Return (X, Y) of the center of cell containing provided text 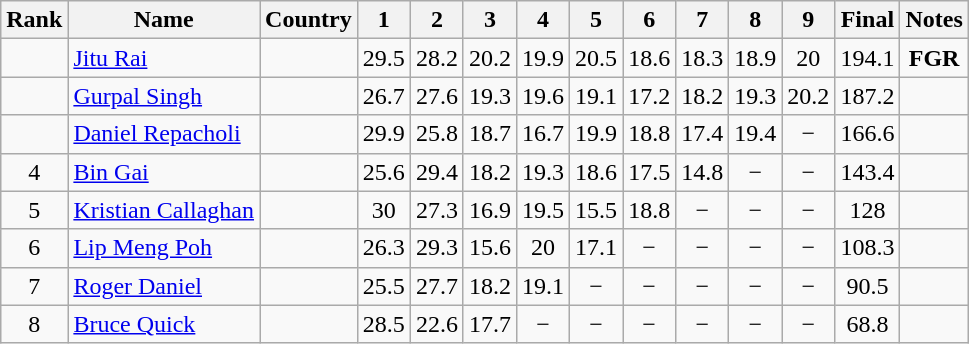
19.6 (542, 96)
16.9 (490, 210)
25.5 (384, 286)
27.3 (436, 210)
26.7 (384, 96)
166.6 (868, 134)
194.1 (868, 58)
27.7 (436, 286)
15.6 (490, 248)
Notes (934, 20)
18.9 (756, 58)
18.7 (490, 134)
17.2 (650, 96)
Roger Daniel (164, 286)
25.8 (436, 134)
17.4 (702, 134)
9 (808, 20)
Bin Gai (164, 172)
18.3 (702, 58)
17.7 (490, 324)
19.5 (542, 210)
Country (309, 20)
108.3 (868, 248)
Daniel Repacholi (164, 134)
Gurpal Singh (164, 96)
Lip Meng Poh (164, 248)
29.4 (436, 172)
Name (164, 20)
16.7 (542, 134)
15.5 (596, 210)
28.2 (436, 58)
Bruce Quick (164, 324)
143.4 (868, 172)
90.5 (868, 286)
17.1 (596, 248)
Jitu Rai (164, 58)
128 (868, 210)
FGR (934, 58)
17.5 (650, 172)
3 (490, 20)
22.6 (436, 324)
1 (384, 20)
29.3 (436, 248)
Rank (34, 20)
27.6 (436, 96)
29.5 (384, 58)
25.6 (384, 172)
26.3 (384, 248)
28.5 (384, 324)
30 (384, 210)
2 (436, 20)
68.8 (868, 324)
187.2 (868, 96)
20.5 (596, 58)
14.8 (702, 172)
19.4 (756, 134)
29.9 (384, 134)
Kristian Callaghan (164, 210)
Final (868, 20)
